Scan for the cell matching the given text and deliver its [X, Y] coordinate at center. 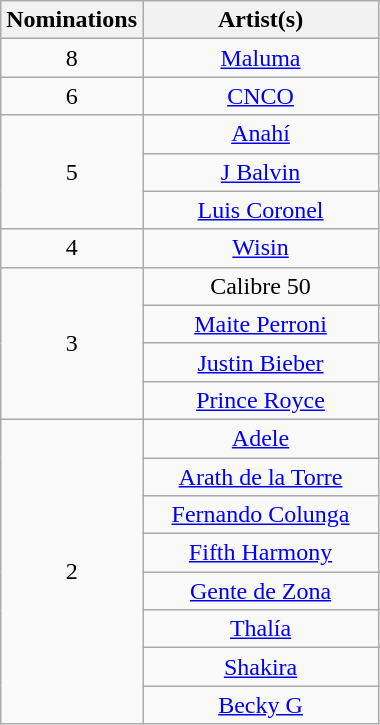
Calibre 50 [260, 286]
2 [72, 571]
Maluma [260, 58]
8 [72, 58]
Justin Bieber [260, 362]
Becky G [260, 705]
Gente de Zona [260, 591]
Arath de la Torre [260, 477]
6 [72, 96]
CNCO [260, 96]
Fifth Harmony [260, 553]
5 [72, 172]
Wisin [260, 248]
4 [72, 248]
3 [72, 343]
J Balvin [260, 172]
Luis Coronel [260, 210]
Thalía [260, 629]
Fernando Colunga [260, 515]
Artist(s) [260, 20]
Adele [260, 438]
Maite Perroni [260, 324]
Nominations [72, 20]
Anahí [260, 134]
Prince Royce [260, 400]
Shakira [260, 667]
